Return [X, Y] of the center of cell containing provided text 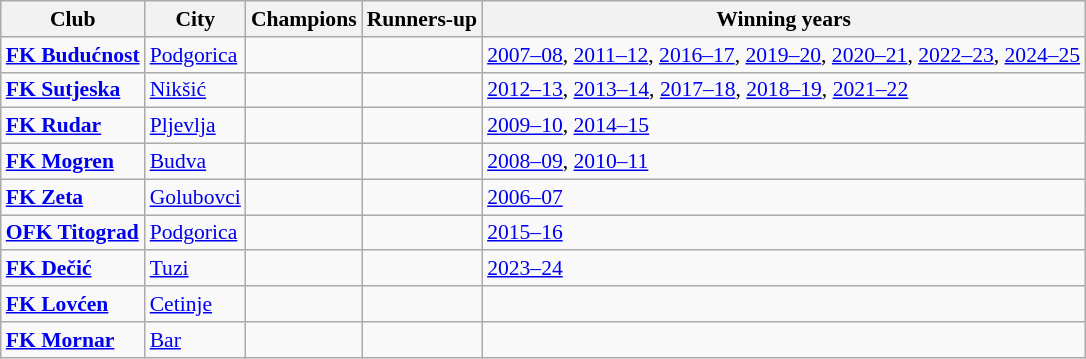
2023–24 [784, 269]
FK Dečić [73, 269]
FK Lovćen [73, 304]
FK Budućnost [73, 55]
Nikšić [196, 90]
2008–09, 2010–11 [784, 162]
2009–10, 2014–15 [784, 126]
Golubovci [196, 197]
2015–16 [784, 233]
Winning years [784, 19]
Budva [196, 162]
Champions [304, 19]
2006–07 [784, 197]
FK Zeta [73, 197]
Runners-up [422, 19]
FK Rudar [73, 126]
Pljevlja [196, 126]
Tuzi [196, 269]
FK Mogren [73, 162]
Cetinje [196, 304]
Club [73, 19]
2012–13, 2013–14, 2017–18, 2018–19, 2021–22 [784, 90]
FK Sutjeska [73, 90]
2007–08, 2011–12, 2016–17, 2019–20, 2020–21, 2022–23, 2024–25 [784, 55]
City [196, 19]
OFK Titograd [73, 233]
Bar [196, 340]
FK Mornar [73, 340]
